Scan for the cell matching the given text and deliver its [x, y] coordinate at center. 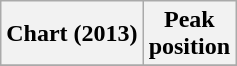
Peakposition [189, 34]
Chart (2013) [72, 34]
